Determine the [x, y] coordinate at the center of the cell enclosing the given text.  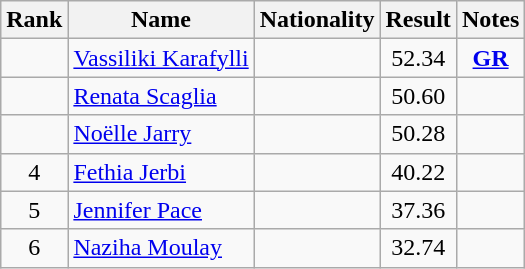
Fethia Jerbi [161, 172]
52.34 [418, 58]
Name [161, 20]
Notes [490, 20]
6 [34, 248]
Vassiliki Karafylli [161, 58]
Result [418, 20]
4 [34, 172]
Jennifer Pace [161, 210]
GR [490, 58]
5 [34, 210]
40.22 [418, 172]
Naziha Moulay [161, 248]
32.74 [418, 248]
50.28 [418, 134]
Renata Scaglia [161, 96]
37.36 [418, 210]
Rank [34, 20]
Noëlle Jarry [161, 134]
Nationality [317, 20]
50.60 [418, 96]
